Identify which cell holds the provided text, then report its [x, y] central coordinate. 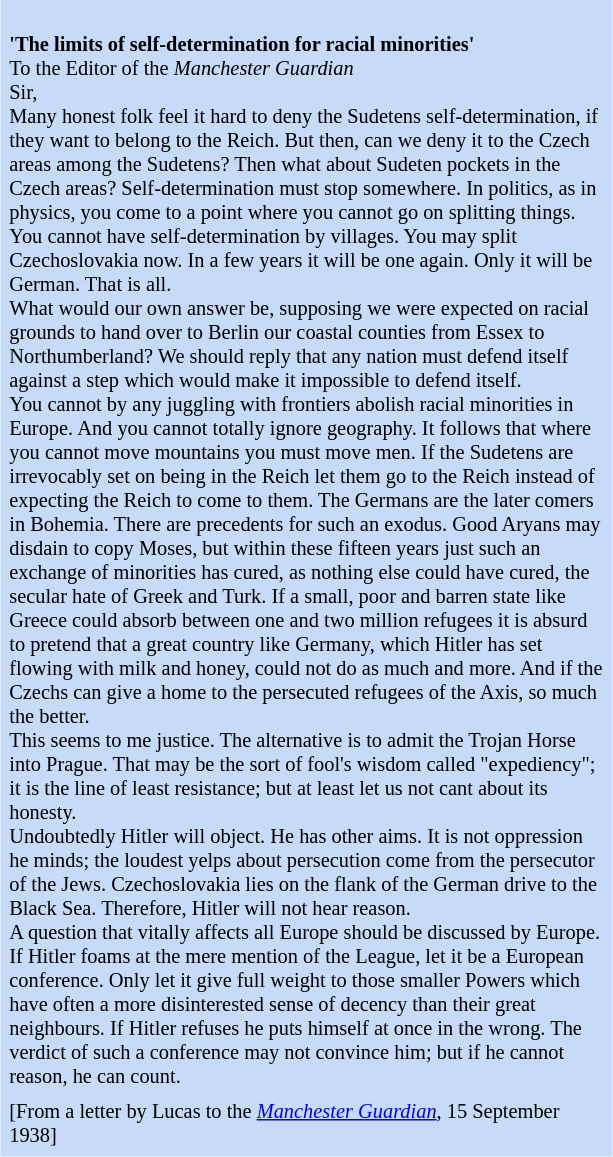
[From a letter by Lucas to the Manchester Guardian, 15 September 1938] [306, 1124]
